Pinpoint the cell where the given text exists, returning its (X, Y) midpoint coordinate. 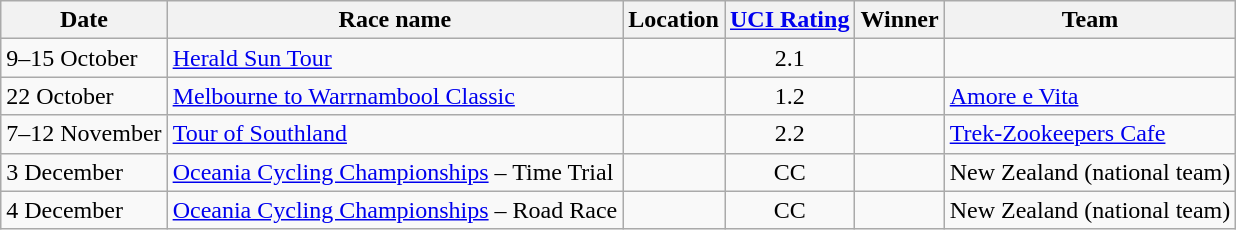
Trek-Zookeepers Cafe (1090, 134)
2.2 (789, 134)
Race name (395, 20)
Team (1090, 20)
2.1 (789, 58)
Date (84, 20)
Oceania Cycling Championships – Time Trial (395, 172)
Location (674, 20)
Amore e Vita (1090, 96)
9–15 October (84, 58)
1.2 (789, 96)
Winner (900, 20)
Tour of Southland (395, 134)
Herald Sun Tour (395, 58)
3 December (84, 172)
Oceania Cycling Championships – Road Race (395, 210)
UCI Rating (789, 20)
22 October (84, 96)
7–12 November (84, 134)
4 December (84, 210)
Melbourne to Warrnambool Classic (395, 96)
